Return (x, y) of the center of cell containing provided text 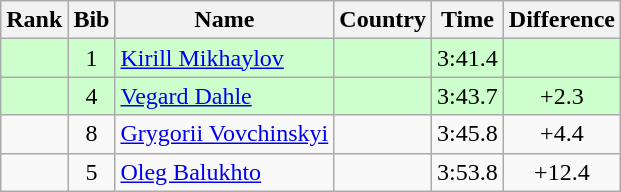
5 (92, 172)
Difference (562, 20)
+4.4 (562, 134)
8 (92, 134)
3:45.8 (468, 134)
Rank (34, 20)
Kirill Mikhaylov (224, 58)
4 (92, 96)
3:43.7 (468, 96)
Grygorii Vovchinskyi (224, 134)
1 (92, 58)
Oleg Balukhto (224, 172)
Name (224, 20)
Vegard Dahle (224, 96)
Time (468, 20)
+2.3 (562, 96)
3:41.4 (468, 58)
3:53.8 (468, 172)
Bib (92, 20)
Country (383, 20)
+12.4 (562, 172)
